Capture the cell that displays the provided text and extract its (x, y) central coordinate. 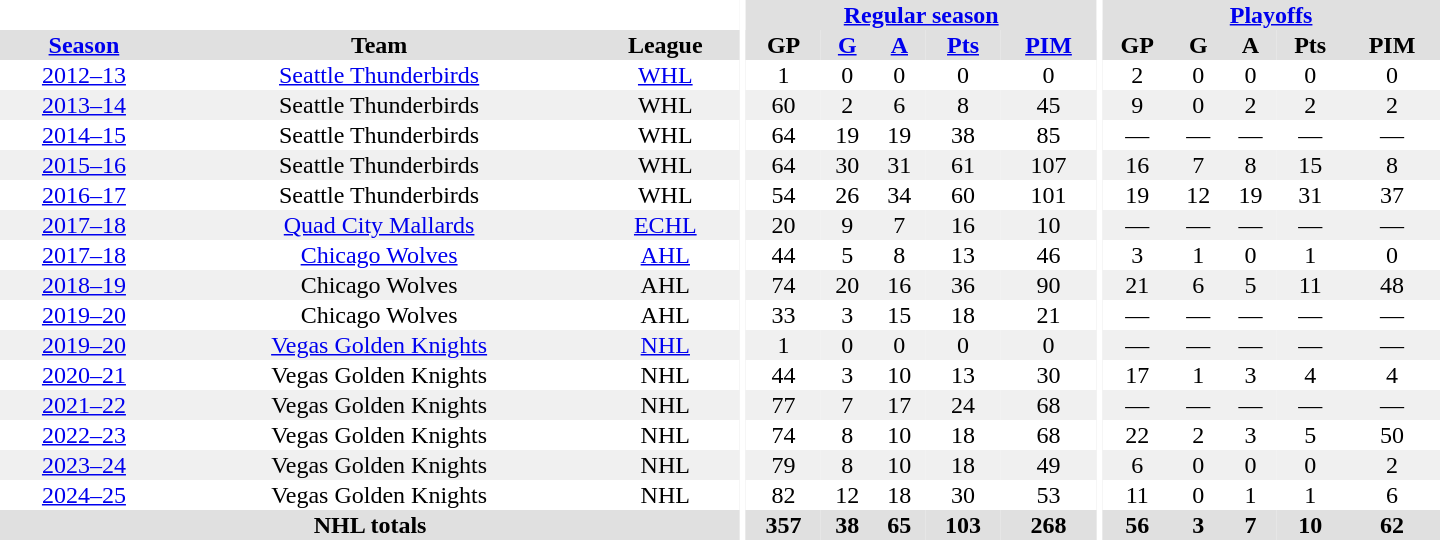
2013–14 (84, 105)
2020–21 (84, 375)
Team (380, 45)
Playoffs (1271, 15)
62 (1392, 525)
2022–23 (84, 435)
NHL totals (370, 525)
2014–15 (84, 135)
Quad City Mallards (380, 225)
26 (847, 195)
2018–19 (84, 285)
103 (962, 525)
82 (784, 495)
79 (784, 465)
37 (1392, 195)
48 (1392, 285)
2021–22 (84, 405)
61 (962, 165)
33 (784, 315)
46 (1049, 255)
50 (1392, 435)
107 (1049, 165)
65 (899, 525)
2012–13 (84, 75)
56 (1137, 525)
101 (1049, 195)
268 (1049, 525)
357 (784, 525)
ECHL (665, 225)
2015–16 (84, 165)
34 (899, 195)
45 (1049, 105)
53 (1049, 495)
2023–24 (84, 465)
90 (1049, 285)
49 (1049, 465)
League (665, 45)
24 (962, 405)
Regular season (921, 15)
2016–17 (84, 195)
2024–25 (84, 495)
Season (84, 45)
54 (784, 195)
36 (962, 285)
22 (1137, 435)
77 (784, 405)
85 (1049, 135)
